Return the [X, Y] coordinate for the center point of the cell that contains the specified text.  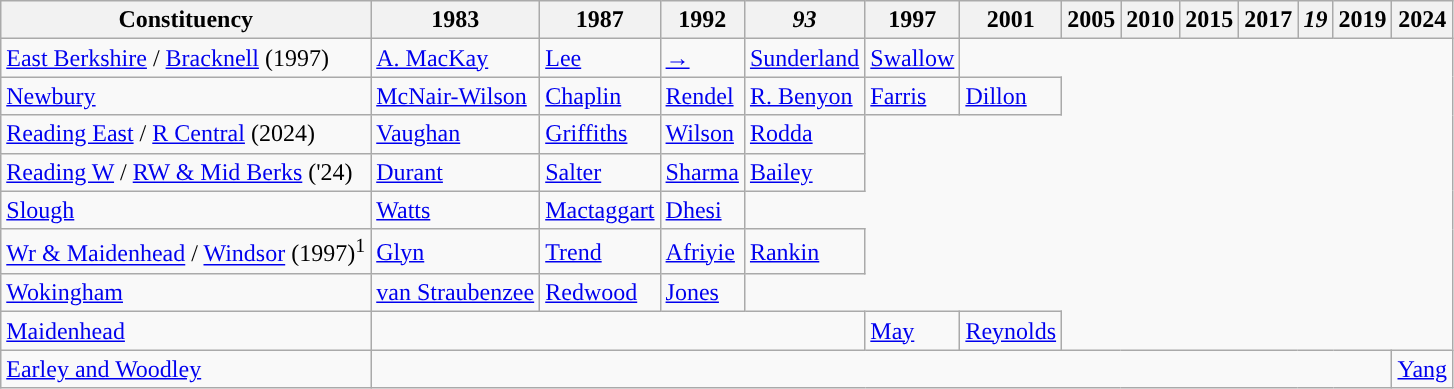
1987 [600, 20]
McNair-Wilson [456, 96]
1983 [456, 20]
1997 [912, 20]
Rendel [702, 96]
Dillon [1011, 96]
Earley and Woodley [186, 369]
Newbury [186, 96]
Sunderland [804, 58]
van Straubenzee [456, 293]
Lee [600, 58]
Dhesi [702, 210]
East Berkshire / Bracknell (1997) [186, 58]
Durant [456, 172]
2001 [1011, 20]
Rodda [804, 134]
Wokingham [186, 293]
2015 [1210, 20]
Yang [1422, 369]
R. Benyon [804, 96]
2017 [1268, 20]
Maidenhead [186, 331]
19 [1316, 20]
→ [702, 58]
Farris [912, 96]
Constituency [186, 20]
Swallow [912, 58]
Glyn [456, 252]
Afriyie [702, 252]
2019 [1362, 20]
Jones [702, 293]
Redwood [600, 293]
2010 [1150, 20]
Salter [600, 172]
Watts [456, 210]
May [912, 331]
Rankin [804, 252]
Wr & Maidenhead / Windsor (1997)1 [186, 252]
2024 [1422, 20]
Sharma [702, 172]
Slough [186, 210]
93 [804, 20]
Trend [600, 252]
Wilson [702, 134]
2005 [1092, 20]
Mactaggart [600, 210]
Vaughan [456, 134]
Bailey [804, 172]
Griffiths [600, 134]
Reading East / R Central (2024) [186, 134]
A. MacKay [456, 58]
Reading W / RW & Mid Berks ('24) [186, 172]
Chaplin [600, 96]
1992 [702, 20]
Reynolds [1011, 331]
